Return (X, Y) of the center of cell containing provided text 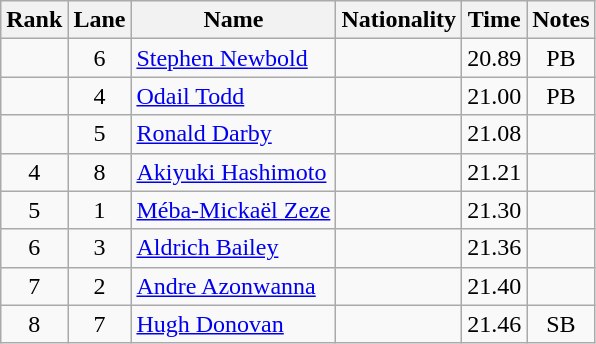
1 (100, 210)
20.89 (494, 58)
21.46 (494, 324)
Notes (561, 20)
Andre Azonwanna (234, 286)
Lane (100, 20)
Odail Todd (234, 96)
Méba-Mickaël Zeze (234, 210)
3 (100, 248)
21.21 (494, 172)
2 (100, 286)
21.36 (494, 248)
Rank (34, 20)
Stephen Newbold (234, 58)
Akiyuki Hashimoto (234, 172)
Ronald Darby (234, 134)
Hugh Donovan (234, 324)
Time (494, 20)
Aldrich Bailey (234, 248)
21.40 (494, 286)
SB (561, 324)
Nationality (399, 20)
21.00 (494, 96)
Name (234, 20)
21.08 (494, 134)
21.30 (494, 210)
